Provide the [X, Y] coordinate of the cell's center where the given text is located.  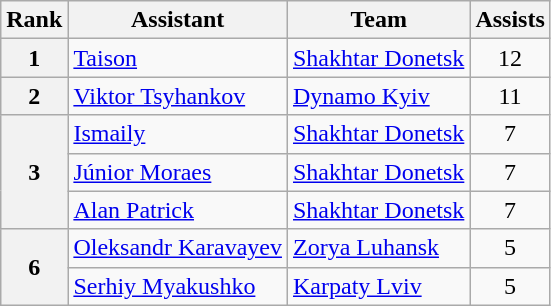
3 [34, 172]
Serhiy Myakushko [178, 286]
Karpaty Lviv [378, 286]
Júnior Moraes [178, 172]
Taison [178, 58]
Ismaily [178, 134]
Assistant [178, 20]
11 [510, 96]
Dynamo Kyiv [378, 96]
Zorya Luhansk [378, 248]
Alan Patrick [178, 210]
Team [378, 20]
6 [34, 267]
Rank [34, 20]
12 [510, 58]
Assists [510, 20]
1 [34, 58]
Oleksandr Karavayev [178, 248]
Viktor Tsyhankov [178, 96]
2 [34, 96]
